Scan for the cell matching the given text and deliver its (X, Y) coordinate at center. 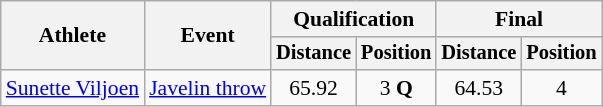
Athlete (72, 36)
Event (208, 36)
3 Q (396, 88)
64.53 (478, 88)
4 (561, 88)
Javelin throw (208, 88)
Qualification (354, 19)
Sunette Viljoen (72, 88)
Final (518, 19)
65.92 (314, 88)
